Find where the given text appears and provide that cell's center as [X, Y] coordinate. 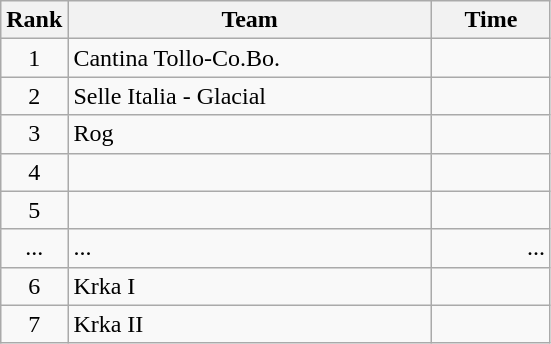
2 [34, 96]
3 [34, 134]
Selle Italia - Glacial [250, 96]
Time [490, 20]
6 [34, 286]
5 [34, 210]
Rank [34, 20]
Team [250, 20]
4 [34, 172]
Rog [250, 134]
7 [34, 324]
Krka I [250, 286]
1 [34, 58]
Krka II [250, 324]
Cantina Tollo-Co.Bo. [250, 58]
